Capture the cell that displays the provided text and extract its (x, y) central coordinate. 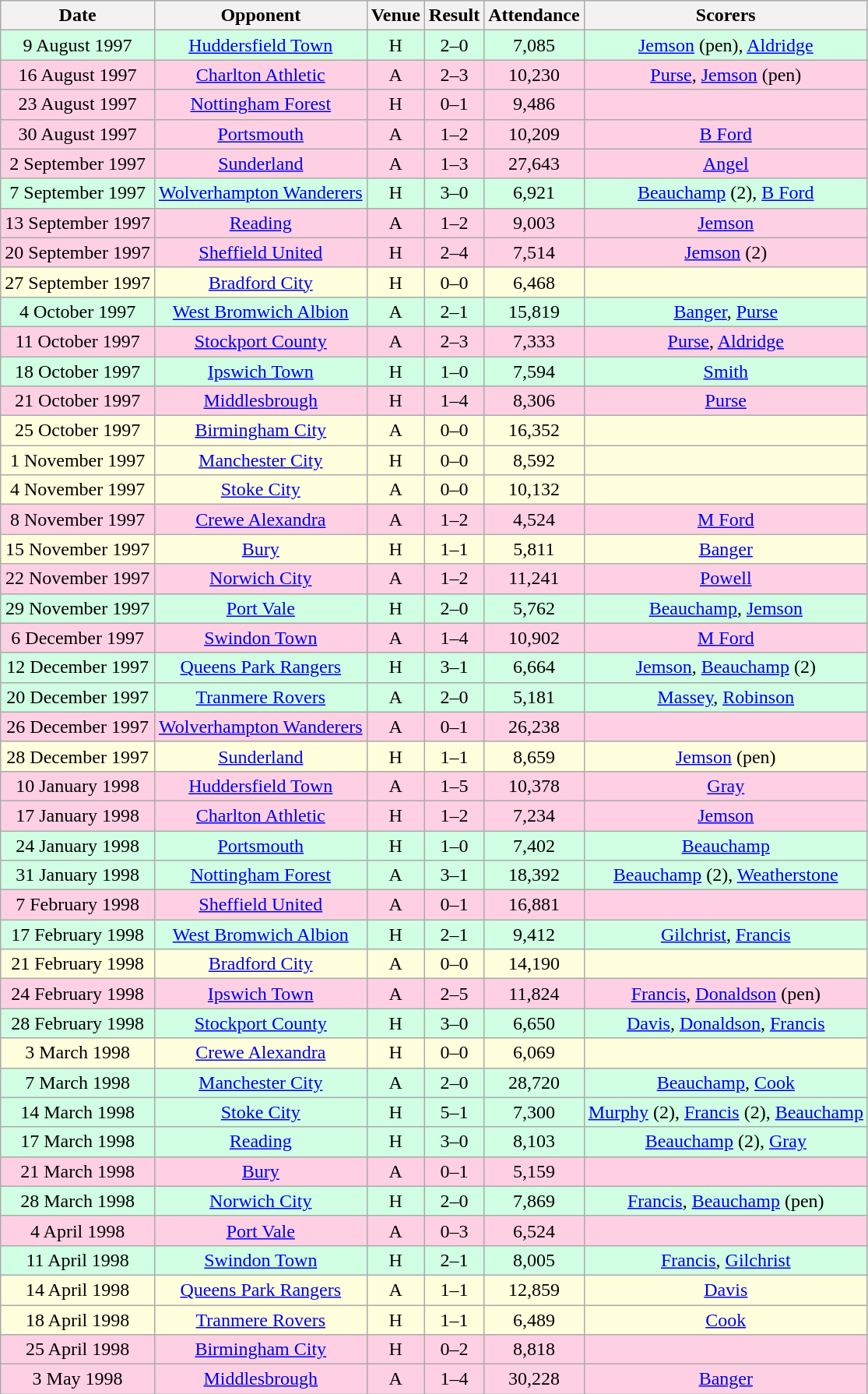
7 March 1998 (78, 1082)
21 October 1997 (78, 401)
5,181 (534, 697)
16,881 (534, 905)
7,402 (534, 845)
13 September 1997 (78, 223)
28 February 1998 (78, 1023)
7,300 (534, 1112)
Massey, Robinson (726, 697)
5,811 (534, 549)
3 March 1998 (78, 1053)
5,159 (534, 1171)
Date (78, 16)
0–3 (454, 1230)
10,902 (534, 638)
30 August 1997 (78, 134)
17 January 1998 (78, 815)
11 April 1998 (78, 1260)
6,468 (534, 282)
23 August 1997 (78, 104)
18 October 1997 (78, 371)
4 October 1997 (78, 312)
16 August 1997 (78, 75)
Purse, Aldridge (726, 341)
8,103 (534, 1142)
2–5 (454, 994)
Gray (726, 786)
Result (454, 16)
9,486 (534, 104)
Beauchamp, Jemson (726, 608)
28 March 1998 (78, 1201)
25 October 1997 (78, 431)
6 December 1997 (78, 638)
26 December 1997 (78, 727)
1–5 (454, 786)
Powell (726, 579)
10,209 (534, 134)
Cook (726, 1320)
Davis (726, 1290)
Opponent (260, 16)
Beauchamp (2), Gray (726, 1142)
7,514 (534, 252)
24 February 1998 (78, 994)
15,819 (534, 312)
7,333 (534, 341)
Francis, Donaldson (pen) (726, 994)
6,524 (534, 1230)
Murphy (2), Francis (2), Beauchamp (726, 1112)
11,241 (534, 579)
31 January 1998 (78, 875)
Banger, Purse (726, 312)
18 April 1998 (78, 1320)
3 May 1998 (78, 1379)
5–1 (454, 1112)
Beauchamp, Cook (726, 1082)
Purse (726, 401)
9,412 (534, 935)
6,489 (534, 1320)
14 April 1998 (78, 1290)
11,824 (534, 994)
28 December 1997 (78, 756)
Francis, Beauchamp (pen) (726, 1201)
5,762 (534, 608)
6,664 (534, 667)
7 February 1998 (78, 905)
Beauchamp (2), Weatherstone (726, 875)
26,238 (534, 727)
10,230 (534, 75)
21 February 1998 (78, 964)
4,524 (534, 519)
24 January 1998 (78, 845)
16,352 (534, 431)
6,921 (534, 193)
8,592 (534, 460)
21 March 1998 (78, 1171)
12 December 1997 (78, 667)
Smith (726, 371)
17 February 1998 (78, 935)
1 November 1997 (78, 460)
Beauchamp (2), B Ford (726, 193)
9 August 1997 (78, 45)
10 January 1998 (78, 786)
20 September 1997 (78, 252)
17 March 1998 (78, 1142)
12,859 (534, 1290)
Attendance (534, 16)
27,643 (534, 164)
29 November 1997 (78, 608)
2–4 (454, 252)
8,659 (534, 756)
Purse, Jemson (pen) (726, 75)
Venue (395, 16)
14 March 1998 (78, 1112)
9,003 (534, 223)
28,720 (534, 1082)
8,005 (534, 1260)
7,234 (534, 815)
7,594 (534, 371)
14,190 (534, 964)
Gilchrist, Francis (726, 935)
8 November 1997 (78, 519)
Jemson (pen) (726, 756)
7,085 (534, 45)
0–2 (454, 1350)
6,650 (534, 1023)
Scorers (726, 16)
6,069 (534, 1053)
25 April 1998 (78, 1350)
Jemson, Beauchamp (2) (726, 667)
B Ford (726, 134)
Jemson (2) (726, 252)
7,869 (534, 1201)
Jemson (pen), Aldridge (726, 45)
20 December 1997 (78, 697)
8,818 (534, 1350)
10,378 (534, 786)
Davis, Donaldson, Francis (726, 1023)
10,132 (534, 490)
1–3 (454, 164)
15 November 1997 (78, 549)
2 September 1997 (78, 164)
27 September 1997 (78, 282)
18,392 (534, 875)
Beauchamp (726, 845)
30,228 (534, 1379)
Francis, Gilchrist (726, 1260)
4 April 1998 (78, 1230)
4 November 1997 (78, 490)
Angel (726, 164)
11 October 1997 (78, 341)
22 November 1997 (78, 579)
7 September 1997 (78, 193)
8,306 (534, 401)
